Output the [x, y] coordinate of the center of the cell containing the given text.  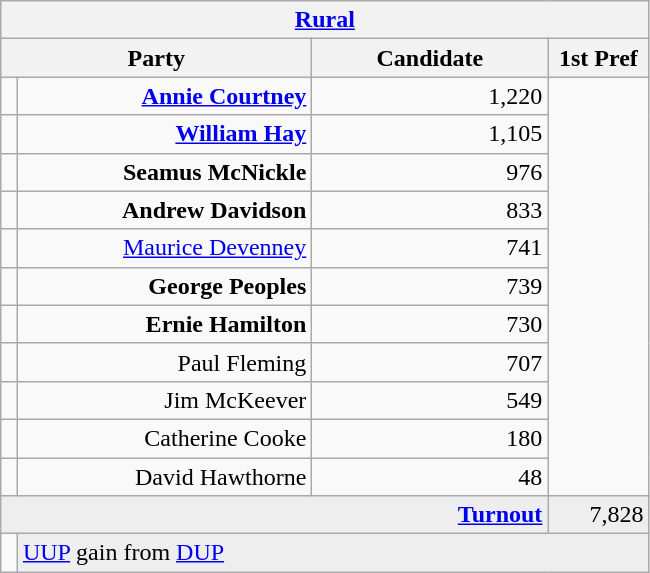
Annie Courtney [164, 96]
David Hawthorne [164, 477]
180 [430, 438]
Maurice Devenney [164, 248]
1,105 [430, 134]
George Peoples [164, 286]
48 [430, 477]
7,828 [598, 515]
Candidate [430, 58]
1,220 [430, 96]
730 [430, 324]
741 [430, 248]
Catherine Cooke [164, 438]
Ernie Hamilton [164, 324]
UUP gain from DUP [333, 553]
Andrew Davidson [164, 210]
Jim McKeever [164, 400]
739 [430, 286]
1st Pref [598, 58]
Seamus McNickle [164, 172]
549 [430, 400]
833 [430, 210]
976 [430, 172]
707 [430, 362]
Turnout [274, 515]
William Hay [164, 134]
Party [156, 58]
Paul Fleming [164, 362]
Rural [325, 20]
